Provide the (x, y) coordinate of the cell's center where the given text is located.  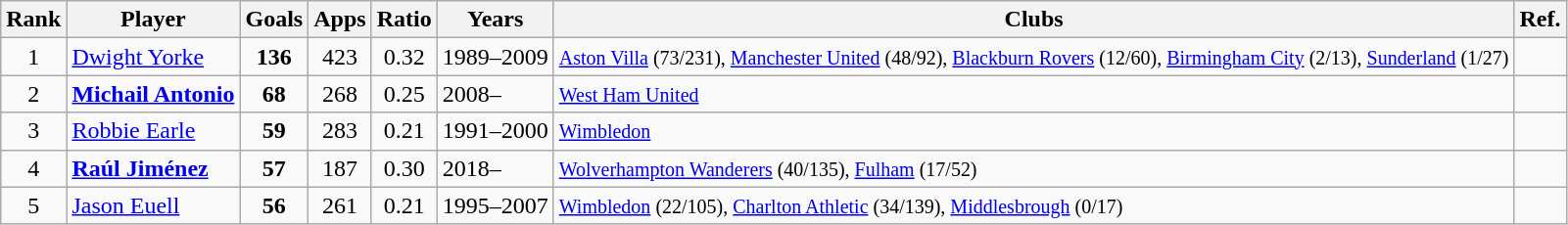
Apps (340, 20)
Michail Antonio (153, 94)
136 (274, 57)
Robbie Earle (153, 131)
283 (340, 131)
1989–2009 (496, 57)
1 (33, 57)
West Ham United (1034, 94)
4 (33, 168)
Goals (274, 20)
2 (33, 94)
Wimbledon (1034, 131)
Wolverhampton Wanderers (40/135), Fulham (17/52) (1034, 168)
261 (340, 205)
56 (274, 205)
Player (153, 20)
57 (274, 168)
Ratio (404, 20)
1991–2000 (496, 131)
Jason Euell (153, 205)
0.25 (404, 94)
3 (33, 131)
Aston Villa (73/231), Manchester United (48/92), Blackburn Rovers (12/60), Birmingham City (2/13), Sunderland (1/27) (1034, 57)
1995–2007 (496, 205)
2008– (496, 94)
Raúl Jiménez (153, 168)
423 (340, 57)
Wimbledon (22/105), Charlton Athletic (34/139), Middlesbrough (0/17) (1034, 205)
59 (274, 131)
187 (340, 168)
Dwight Yorke (153, 57)
2018– (496, 168)
Rank (33, 20)
Ref. (1540, 20)
Years (496, 20)
68 (274, 94)
5 (33, 205)
Clubs (1034, 20)
0.30 (404, 168)
268 (340, 94)
0.32 (404, 57)
